Identify which cell holds the provided text, then report its [x, y] central coordinate. 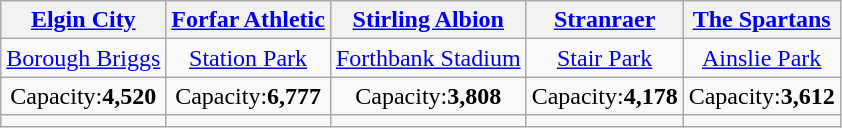
Forfar Athletic [248, 20]
Capacity:4,520 [84, 96]
Capacity:3,808 [428, 96]
Capacity:4,178 [604, 96]
Stirling Albion [428, 20]
Stair Park [604, 58]
Station Park [248, 58]
Capacity:6,777 [248, 96]
Ainslie Park [762, 58]
Capacity:3,612 [762, 96]
Elgin City [84, 20]
Stranraer [604, 20]
Forthbank Stadium [428, 58]
The Spartans [762, 20]
Borough Briggs [84, 58]
